Search for the cell housing the specified text and yield its [x, y] center coordinate. 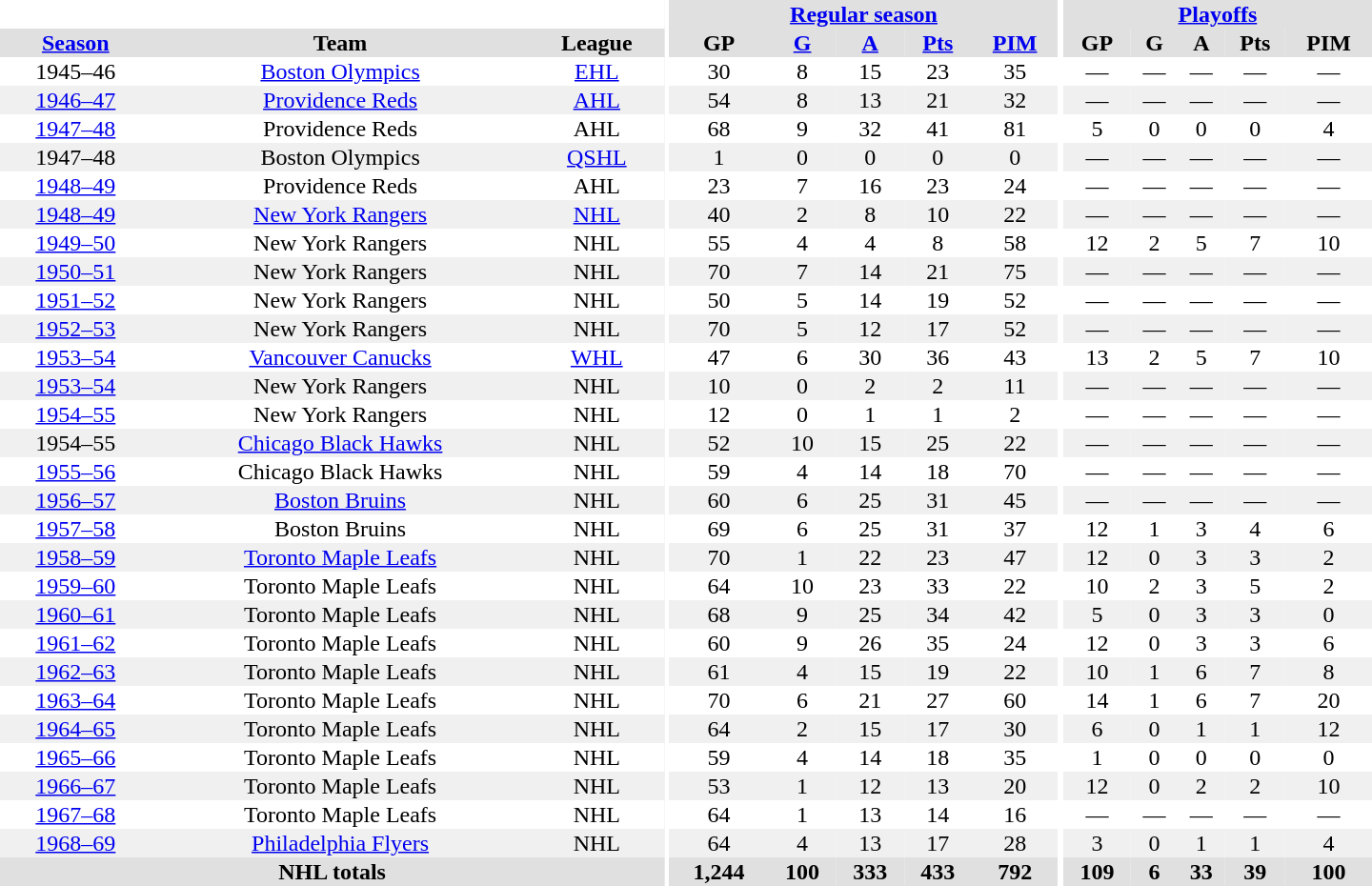
QSHL [596, 157]
Vancouver Canucks [341, 357]
1956–57 [76, 500]
39 [1255, 872]
37 [1016, 529]
36 [938, 357]
1958–59 [76, 557]
1961–62 [76, 643]
1945–46 [76, 71]
1950–51 [76, 272]
1964–65 [76, 729]
69 [719, 529]
Playoffs [1218, 14]
Season [76, 43]
1968–69 [76, 843]
333 [871, 872]
58 [1016, 243]
1963–64 [76, 700]
81 [1016, 129]
Team [341, 43]
1949–50 [76, 243]
40 [719, 214]
34 [938, 614]
WHL [596, 357]
NHL totals [332, 872]
1,244 [719, 872]
792 [1016, 872]
Regular season [864, 14]
1952–53 [76, 329]
11 [1016, 386]
54 [719, 100]
1967–68 [76, 815]
1957–58 [76, 529]
109 [1098, 872]
27 [938, 700]
1959–60 [76, 586]
433 [938, 872]
1966–67 [76, 786]
League [596, 43]
53 [719, 786]
75 [1016, 272]
1951–52 [76, 300]
1965–66 [76, 757]
EHL [596, 71]
1960–61 [76, 614]
1946–47 [76, 100]
1955–56 [76, 472]
55 [719, 243]
Philadelphia Flyers [341, 843]
26 [871, 643]
42 [1016, 614]
28 [1016, 843]
61 [719, 672]
43 [1016, 357]
1962–63 [76, 672]
45 [1016, 500]
41 [938, 129]
50 [719, 300]
